Return (X, Y) of the center of cell containing provided text 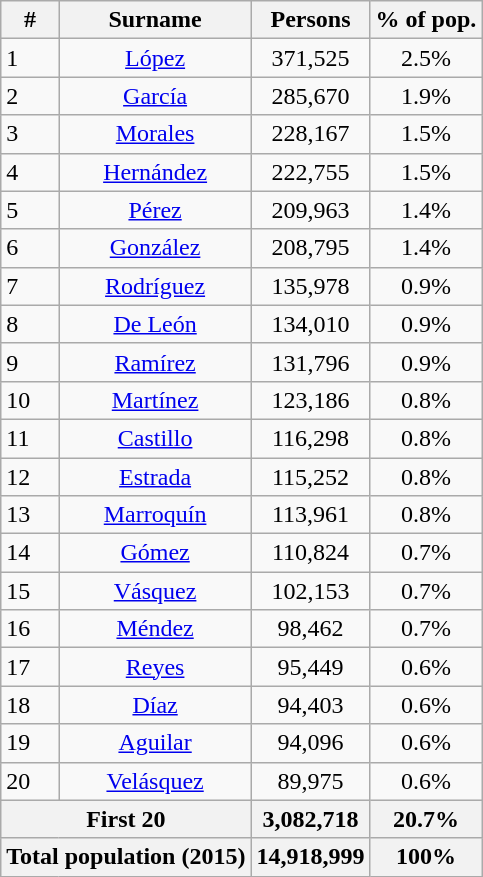
1.9% (426, 96)
3 (30, 134)
Reyes (155, 667)
García (155, 96)
98,462 (310, 629)
Aguilar (155, 743)
20.7% (426, 819)
18 (30, 705)
13 (30, 515)
209,963 (310, 210)
Castillo (155, 438)
222,755 (310, 172)
3,082,718 (310, 819)
Surname (155, 20)
131,796 (310, 362)
134,010 (310, 324)
Estrada (155, 477)
Gómez (155, 553)
Rodríguez (155, 286)
Morales (155, 134)
Pérez (155, 210)
López (155, 58)
Marroquín (155, 515)
371,525 (310, 58)
6 (30, 248)
94,403 (310, 705)
5 (30, 210)
10 (30, 400)
4 (30, 172)
208,795 (310, 248)
228,167 (310, 134)
285,670 (310, 96)
Total population (2015) (126, 857)
135,978 (310, 286)
Ramírez (155, 362)
Velásquez (155, 781)
20 (30, 781)
First 20 (126, 819)
Persons (310, 20)
# (30, 20)
Díaz (155, 705)
102,153 (310, 591)
Martínez (155, 400)
116,298 (310, 438)
% of pop. (426, 20)
16 (30, 629)
110,824 (310, 553)
Hernández (155, 172)
González (155, 248)
9 (30, 362)
95,449 (310, 667)
12 (30, 477)
2.5% (426, 58)
14 (30, 553)
94,096 (310, 743)
1 (30, 58)
Méndez (155, 629)
123,186 (310, 400)
Vásquez (155, 591)
113,961 (310, 515)
7 (30, 286)
100% (426, 857)
115,252 (310, 477)
8 (30, 324)
15 (30, 591)
14,918,999 (310, 857)
17 (30, 667)
19 (30, 743)
2 (30, 96)
11 (30, 438)
89,975 (310, 781)
De León (155, 324)
